For the text-containing cell, return its midpoint in [x, y] coordinate format. 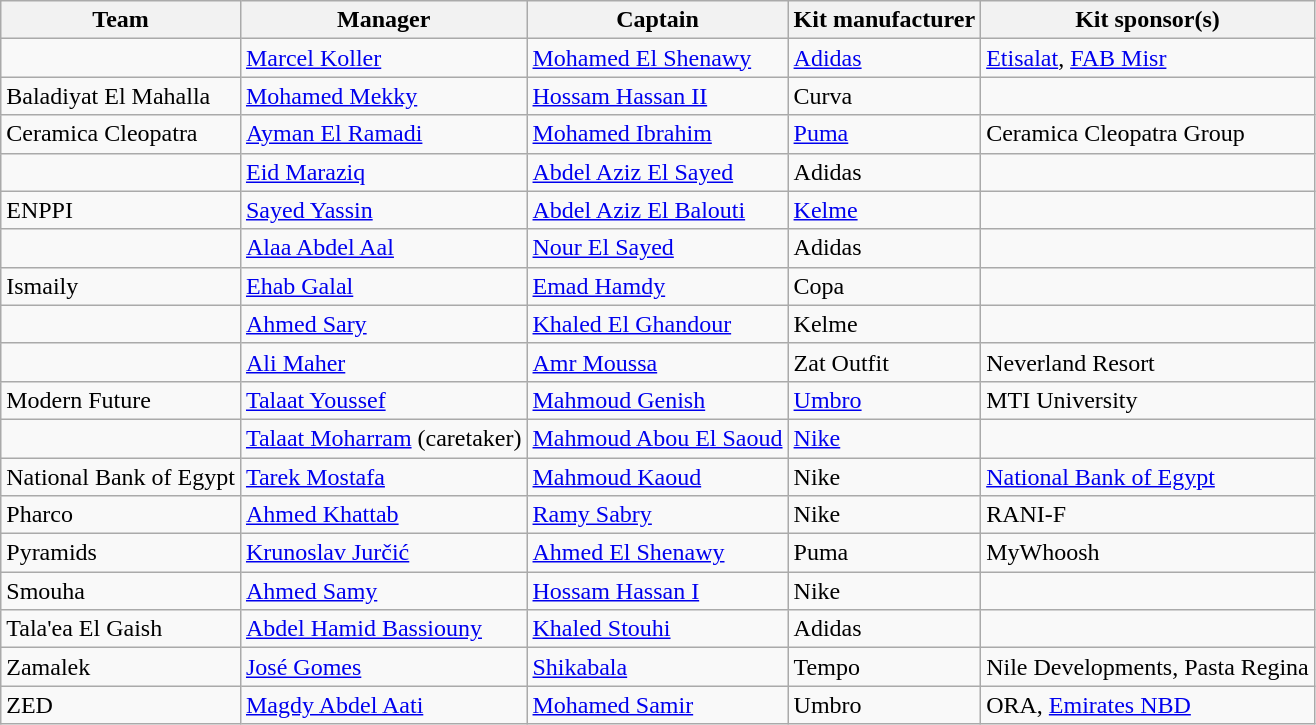
Magdy Abdel Aati [384, 705]
Pyramids [121, 553]
MyWhoosh [1148, 553]
Hossam Hassan I [658, 591]
Eid Maraziq [384, 172]
Khaled Stouhi [658, 629]
Ahmed Khattab [384, 515]
ZED [121, 705]
Curva [884, 96]
Tarek Mostafa [384, 477]
Ahmed Sary [384, 324]
Nile Developments, Pasta Regina [1148, 667]
Zamalek [121, 667]
Kit sponsor(s) [1148, 20]
Copa [884, 286]
Smouha [121, 591]
Ceramica Cleopatra [121, 134]
Ismaily [121, 286]
Etisalat, FAB Misr [1148, 58]
Amr Moussa [658, 362]
Talaat Youssef [384, 400]
Captain [658, 20]
Mohamed Ibrahim [658, 134]
Marcel Koller [384, 58]
Ahmed Samy [384, 591]
Kit manufacturer [884, 20]
Hossam Hassan II [658, 96]
Tempo [884, 667]
Team [121, 20]
Ramy Sabry [658, 515]
Talaat Moharram (caretaker) [384, 438]
Krunoslav Jurčić [384, 553]
Abdel Aziz El Sayed [658, 172]
Mahmoud Genish [658, 400]
Pharco [121, 515]
Baladiyat El Mahalla [121, 96]
MTI University [1148, 400]
Abdel Hamid Bassiouny [384, 629]
Emad Hamdy [658, 286]
Khaled El Ghandour [658, 324]
Mahmoud Kaoud [658, 477]
Ehab Galal [384, 286]
Nour El Sayed [658, 248]
Manager [384, 20]
ORA, Emirates NBD [1148, 705]
RANI-F [1148, 515]
Ceramica Cleopatra Group [1148, 134]
Sayed Yassin [384, 210]
Modern Future [121, 400]
Ayman El Ramadi [384, 134]
Mahmoud Abou El Saoud [658, 438]
Tala'ea El Gaish [121, 629]
Mohamed Mekky [384, 96]
Neverland Resort [1148, 362]
Alaa Abdel Aal [384, 248]
Ahmed El Shenawy [658, 553]
Mohamed Samir [658, 705]
Mohamed El Shenawy [658, 58]
ENPPI [121, 210]
Ali Maher [384, 362]
José Gomes [384, 667]
Zat Outfit [884, 362]
Abdel Aziz El Balouti [658, 210]
Shikabala [658, 667]
